Capture the cell that displays the provided text and extract its [x, y] central coordinate. 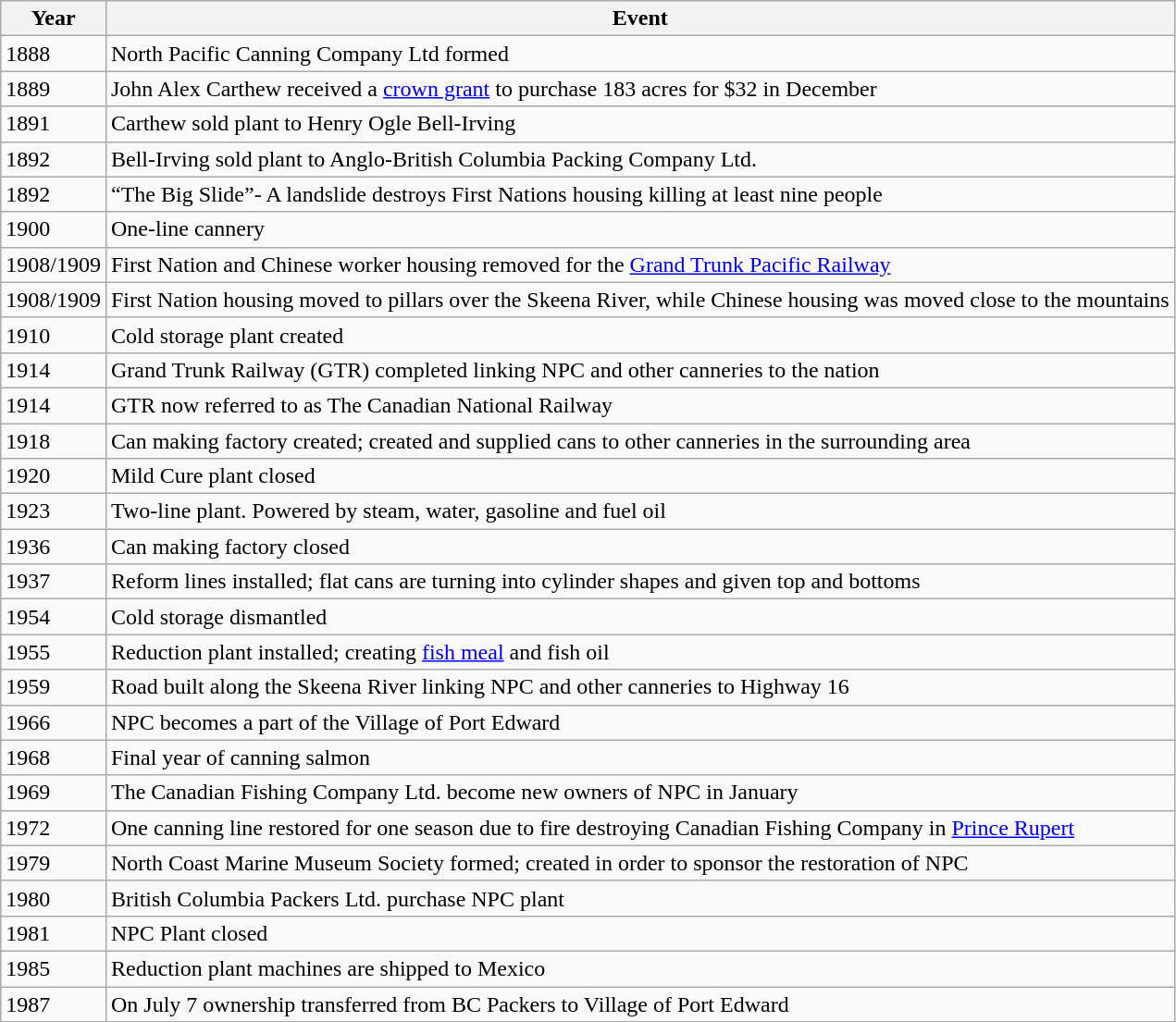
1910 [54, 335]
1918 [54, 441]
Reduction plant machines are shipped to Mexico [640, 968]
1900 [54, 229]
Bell-Irving sold plant to Anglo-British Columbia Packing Company Ltd. [640, 159]
1954 [54, 617]
1959 [54, 687]
Mild Cure plant closed [640, 476]
1987 [54, 1004]
Cold storage plant created [640, 335]
1936 [54, 547]
1969 [54, 793]
Carthew sold plant to Henry Ogle Bell-Irving [640, 124]
1937 [54, 582]
First Nation and Chinese worker housing removed for the Grand Trunk Pacific Railway [640, 265]
1979 [54, 863]
1920 [54, 476]
Road built along the Skeena River linking NPC and other canneries to Highway 16 [640, 687]
Year [54, 18]
“The Big Slide”- A landslide destroys First Nations housing killing at least nine people [640, 194]
1891 [54, 124]
British Columbia Packers Ltd. purchase NPC plant [640, 898]
Cold storage dismantled [640, 617]
On July 7 ownership transferred from BC Packers to Village of Port Edward [640, 1004]
NPC Plant closed [640, 933]
NPC becomes a part of the Village of Port Edward [640, 722]
1981 [54, 933]
Can making factory created; created and supplied cans to other canneries in the surrounding area [640, 441]
1923 [54, 511]
1972 [54, 828]
1955 [54, 652]
Reduction plant installed; creating fish meal and fish oil [640, 652]
Final year of canning salmon [640, 757]
Can making factory closed [640, 547]
1889 [54, 89]
1888 [54, 54]
North Coast Marine Museum Society formed; created in order to sponsor the restoration of NPC [640, 863]
First Nation housing moved to pillars over the Skeena River, while Chinese housing was moved close to the mountains [640, 300]
Two-line plant. Powered by steam, water, gasoline and fuel oil [640, 511]
1966 [54, 722]
North Pacific Canning Company Ltd formed [640, 54]
John Alex Carthew received a crown grant to purchase 183 acres for $32 in December [640, 89]
1980 [54, 898]
Event [640, 18]
One-line cannery [640, 229]
1985 [54, 968]
One canning line restored for one season due to fire destroying Canadian Fishing Company in Prince Rupert [640, 828]
The Canadian Fishing Company Ltd. become new owners of NPC in January [640, 793]
Grand Trunk Railway (GTR) completed linking NPC and other canneries to the nation [640, 370]
GTR now referred to as The Canadian National Railway [640, 405]
Reform lines installed; flat cans are turning into cylinder shapes and given top and bottoms [640, 582]
1968 [54, 757]
